Capture the cell that displays the provided text and extract its [x, y] central coordinate. 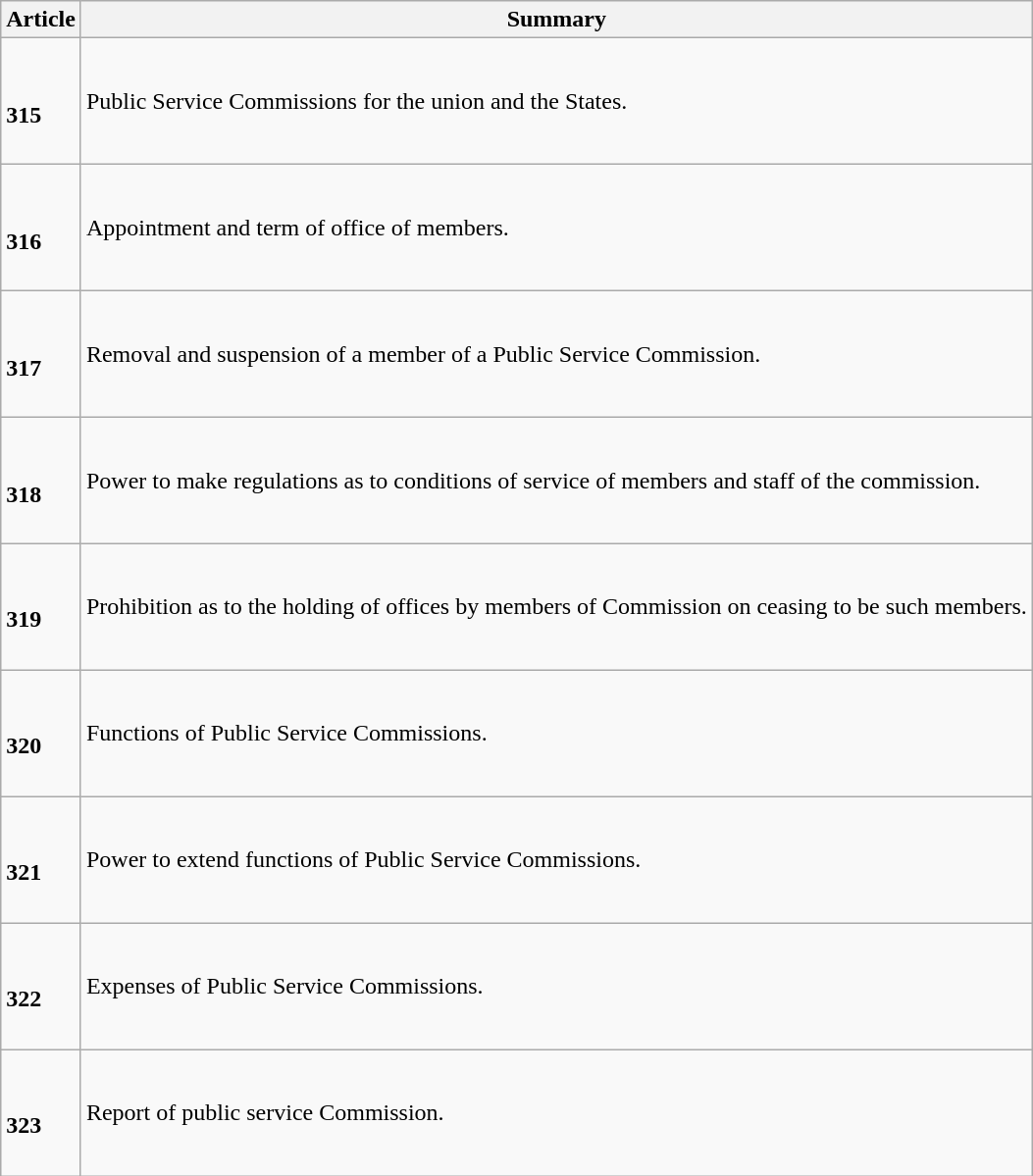
Power to make regulations as to conditions of service of members and staff of the commission. [556, 481]
315 [41, 102]
318 [41, 481]
Prohibition as to the holding of offices by members of Commission on ceasing to be such members. [556, 606]
Appointment and term of office of members. [556, 228]
Expenses of Public Service Commissions. [556, 987]
323 [41, 1112]
Public Service Commissions for the union and the States. [556, 102]
322 [41, 987]
319 [41, 606]
Functions of Public Service Commissions. [556, 734]
320 [41, 734]
Removal and suspension of a member of a Public Service Commission. [556, 355]
Article [41, 20]
Power to extend functions of Public Service Commissions. [556, 859]
Summary [556, 20]
321 [41, 859]
Report of public service Commission. [556, 1112]
316 [41, 228]
317 [41, 355]
